Search for the cell housing the specified text and yield its [x, y] center coordinate. 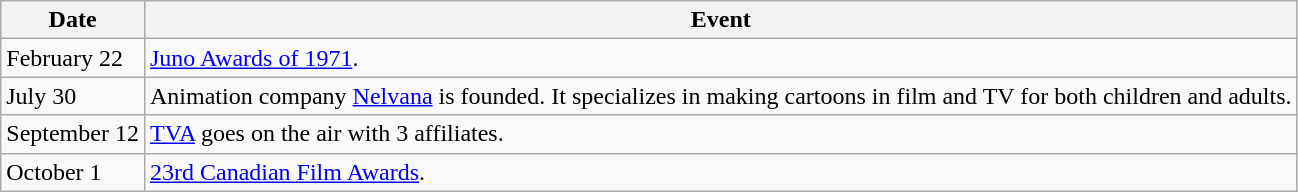
Juno Awards of 1971. [720, 58]
October 1 [73, 172]
July 30 [73, 96]
Date [73, 20]
Animation company Nelvana is founded. It specializes in making cartoons in film and TV for both children and adults. [720, 96]
Event [720, 20]
23rd Canadian Film Awards. [720, 172]
TVA goes on the air with 3 affiliates. [720, 134]
February 22 [73, 58]
September 12 [73, 134]
